Determine the (X, Y) coordinate at the center of the cell enclosing the given text.  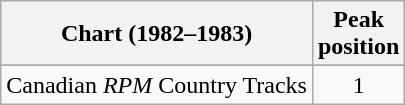
Chart (1982–1983) (157, 34)
1 (358, 85)
Peakposition (358, 34)
Canadian RPM Country Tracks (157, 85)
